Scan for the cell matching the given text and deliver its (X, Y) coordinate at center. 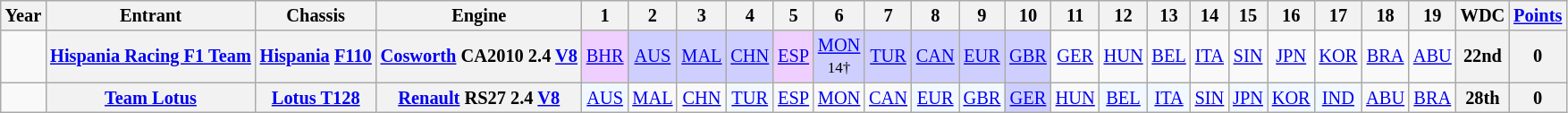
8 (935, 15)
4 (749, 15)
10 (1028, 15)
MON14† (839, 56)
11 (1075, 15)
16 (1291, 15)
22nd (1483, 56)
Engine (479, 15)
2 (653, 15)
5 (794, 15)
19 (1432, 15)
14 (1210, 15)
7 (889, 15)
Points (1538, 15)
15 (1248, 15)
12 (1124, 15)
Year (23, 15)
Entrant (150, 15)
MON (839, 98)
9 (982, 15)
1 (605, 15)
Hispania F110 (316, 56)
18 (1386, 15)
Lotus T128 (316, 98)
IND (1339, 98)
Chassis (316, 15)
28th (1483, 98)
13 (1168, 15)
Renault RS27 2.4 V8 (479, 98)
3 (701, 15)
Team Lotus (150, 98)
WDC (1483, 15)
6 (839, 15)
Cosworth CA2010 2.4 V8 (479, 56)
Hispania Racing F1 Team (150, 56)
17 (1339, 15)
BHR (605, 56)
